Detect which cell encompasses the target text, then output its [X, Y] center coordinate. 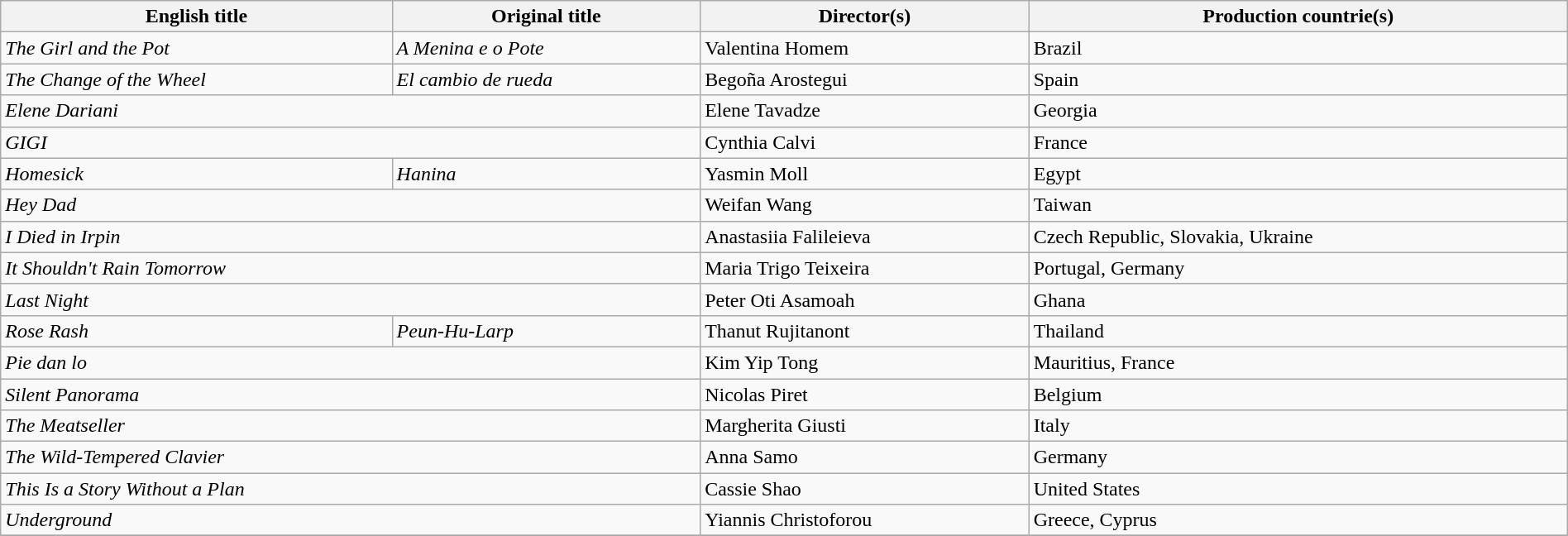
It Shouldn't Rain Tomorrow [351, 268]
Taiwan [1298, 205]
Ghana [1298, 299]
France [1298, 142]
Yiannis Christoforou [865, 520]
Valentina Homem [865, 48]
Greece, Cyprus [1298, 520]
Begoña Arostegui [865, 79]
Thailand [1298, 331]
Spain [1298, 79]
Hey Dad [351, 205]
Egypt [1298, 174]
The Girl and the Pot [197, 48]
Elene Tavadze [865, 111]
Nicolas Piret [865, 395]
GIGI [351, 142]
Silent Panorama [351, 395]
Anastasiia Falileieva [865, 237]
Weifan Wang [865, 205]
A Menina e o Pote [546, 48]
The Meatseller [351, 426]
Elene Dariani [351, 111]
Georgia [1298, 111]
United States [1298, 489]
Yasmin Moll [865, 174]
Cynthia Calvi [865, 142]
El cambio de rueda [546, 79]
Original title [546, 17]
Brazil [1298, 48]
Czech Republic, Slovakia, Ukraine [1298, 237]
I Died in Irpin [351, 237]
The Wild-Tempered Clavier [351, 457]
Anna Samo [865, 457]
Maria Trigo Teixeira [865, 268]
Rose Rash [197, 331]
Peter Oti Asamoah [865, 299]
Peun-Hu-Larp [546, 331]
Mauritius, France [1298, 362]
Last Night [351, 299]
Underground [351, 520]
Hanina [546, 174]
Pie dan lo [351, 362]
Italy [1298, 426]
Production countrie(s) [1298, 17]
English title [197, 17]
Germany [1298, 457]
The Change of the Wheel [197, 79]
This Is a Story Without a Plan [351, 489]
Kim Yip Tong [865, 362]
Homesick [197, 174]
Belgium [1298, 395]
Margherita Giusti [865, 426]
Cassie Shao [865, 489]
Director(s) [865, 17]
Thanut Rujitanont [865, 331]
Portugal, Germany [1298, 268]
